Scan for the cell matching the given text and deliver its (x, y) coordinate at center. 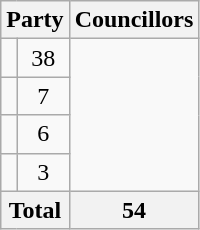
54 (134, 210)
6 (43, 134)
Party (35, 20)
Councillors (134, 20)
Total (35, 210)
38 (43, 58)
3 (43, 172)
7 (43, 96)
